Locate the cell with the specified text and output its (x, y) center coordinate. 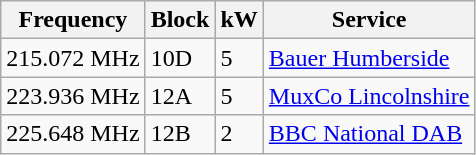
12B (180, 134)
Block (180, 20)
2 (239, 134)
MuxCo Lincolnshire (369, 96)
10D (180, 58)
BBC National DAB (369, 134)
12A (180, 96)
225.648 MHz (73, 134)
Service (369, 20)
Bauer Humberside (369, 58)
kW (239, 20)
Frequency (73, 20)
223.936 MHz (73, 96)
215.072 MHz (73, 58)
